Extract the [X, Y] coordinate from the center of the cell holding the provided text.  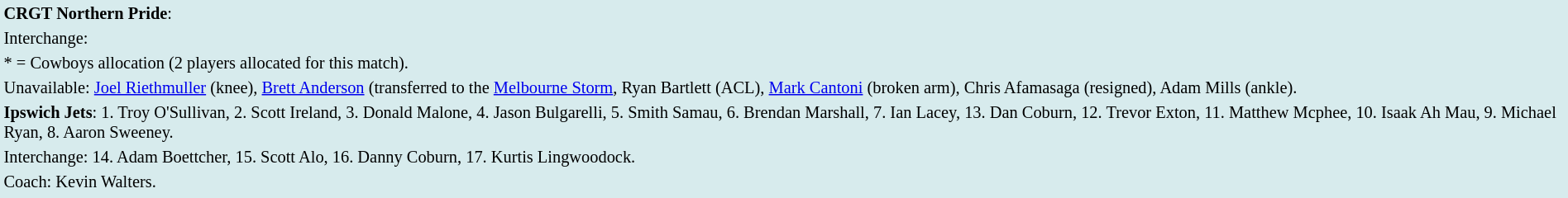
Coach: Kevin Walters. [784, 181]
* = Cowboys allocation (2 players allocated for this match). [784, 63]
Interchange: [784, 38]
Interchange: 14. Adam Boettcher, 15. Scott Alo, 16. Danny Coburn, 17. Kurtis Lingwoodock. [784, 157]
CRGT Northern Pride: [784, 13]
